Output the (X, Y) coordinate of the center of the cell containing the given text.  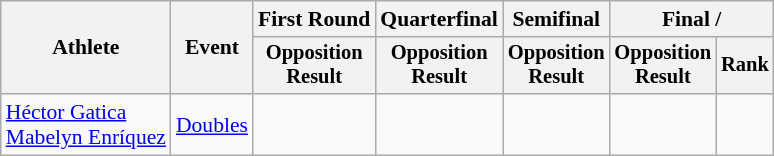
Athlete (86, 48)
Event (212, 48)
Doubles (212, 124)
First Round (314, 19)
Rank (745, 66)
Héctor GaticaMabelyn Enríquez (86, 124)
Quarterfinal (439, 19)
Final / (692, 19)
Semifinal (556, 19)
